Search for the cell housing the specified text and yield its [x, y] center coordinate. 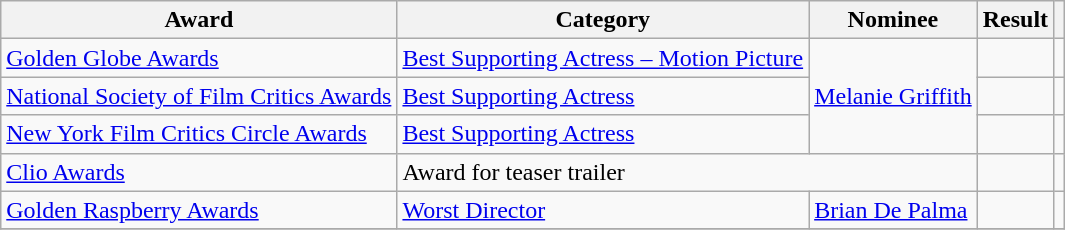
Clio Awards [199, 172]
Golden Raspberry Awards [199, 210]
New York Film Critics Circle Awards [199, 134]
Award [199, 20]
Award for teaser trailer [687, 172]
Worst Director [603, 210]
National Society of Film Critics Awards [199, 96]
Golden Globe Awards [199, 58]
Category [603, 20]
Nominee [894, 20]
Result [1015, 20]
Best Supporting Actress – Motion Picture [603, 58]
Melanie Griffith [894, 96]
Brian De Palma [894, 210]
